Pinpoint the cell where the given text exists, returning its [X, Y] midpoint coordinate. 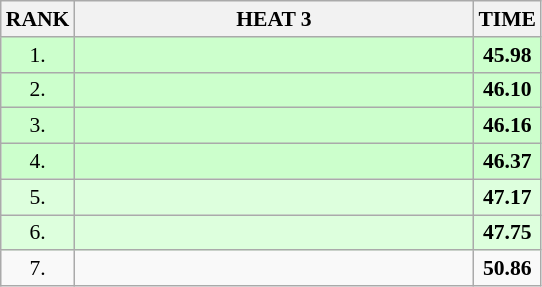
3. [38, 126]
HEAT 3 [274, 19]
46.10 [507, 90]
47.17 [507, 197]
47.75 [507, 233]
46.37 [507, 162]
1. [38, 55]
TIME [507, 19]
50.86 [507, 269]
5. [38, 197]
45.98 [507, 55]
4. [38, 162]
46.16 [507, 126]
7. [38, 269]
6. [38, 233]
RANK [38, 19]
2. [38, 90]
